Scan for the cell matching the given text and deliver its [X, Y] coordinate at center. 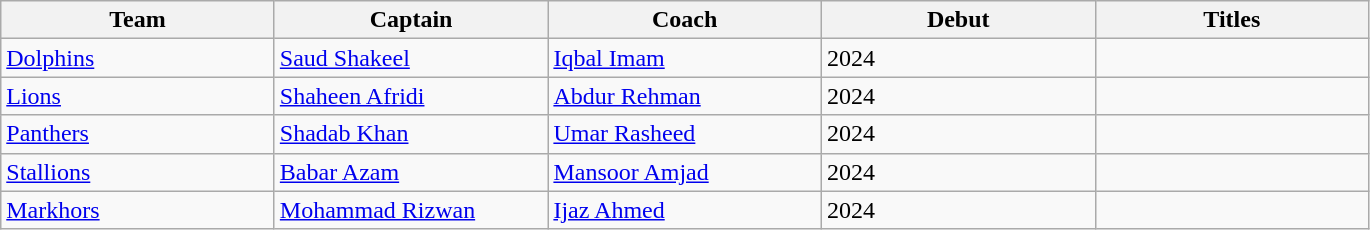
Coach [685, 20]
Saud Shakeel [411, 58]
Umar Rasheed [685, 134]
Shaheen Afridi [411, 96]
Babar Azam [411, 172]
Ijaz Ahmed [685, 210]
Lions [138, 96]
Captain [411, 20]
Markhors [138, 210]
Debut [958, 20]
Mohammad Rizwan [411, 210]
Abdur Rehman [685, 96]
Shadab Khan [411, 134]
Dolphins [138, 58]
Titles [1232, 20]
Iqbal Imam [685, 58]
Team [138, 20]
Stallions [138, 172]
Panthers [138, 134]
Mansoor Amjad [685, 172]
